Search for the cell housing the specified text and yield its [x, y] center coordinate. 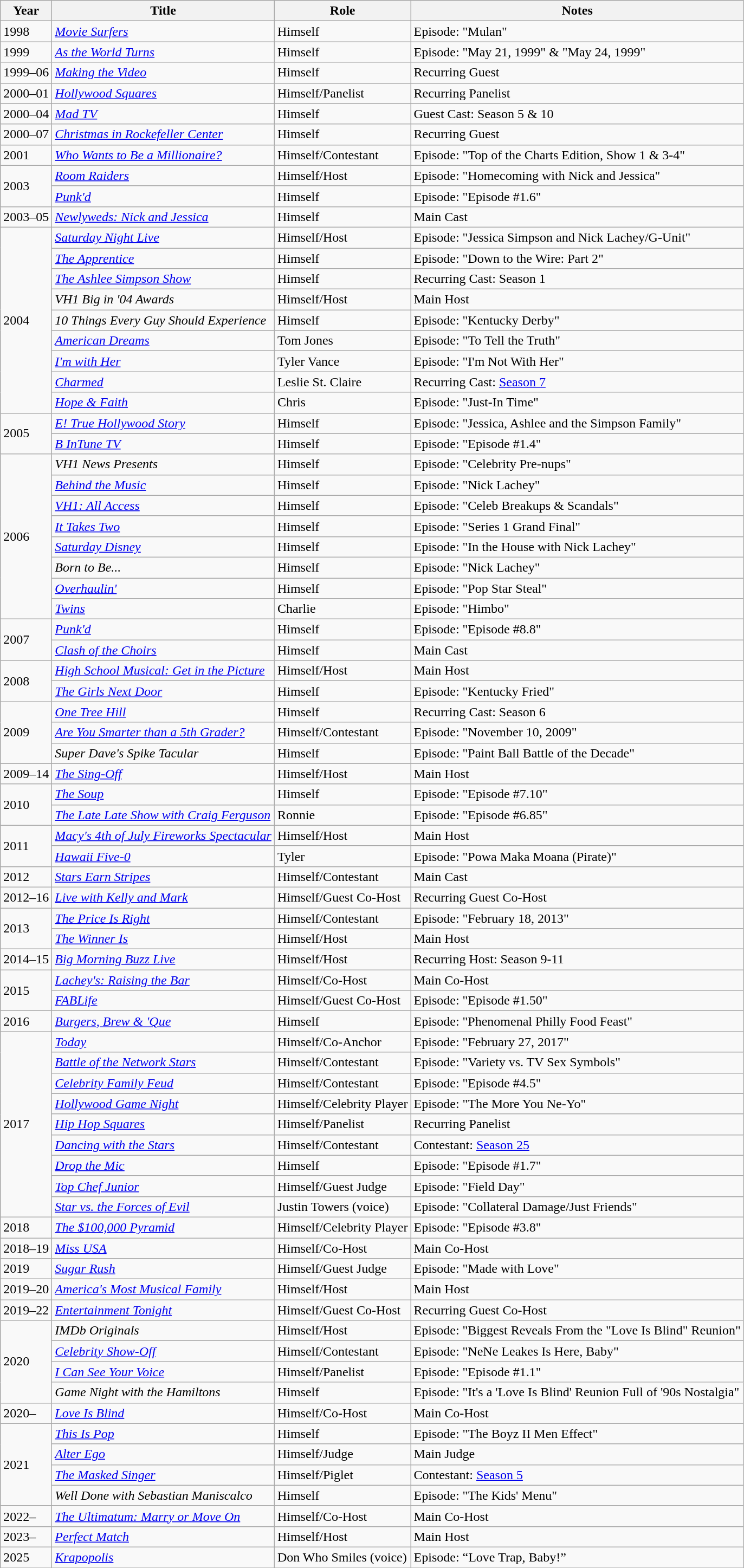
Twins [164, 609]
2010 [26, 805]
Episode: "The Boyz II Men Effect" [577, 1434]
Saturday Night Live [164, 237]
2012–16 [26, 897]
2019 [26, 1269]
Episode: "February 18, 2013" [577, 918]
The Ultimatum: Marry or Move On [164, 1516]
Tom Jones [342, 341]
2015 [26, 990]
Himself/Judge [342, 1454]
Episode: "Mulan" [577, 31]
Room Raiders [164, 176]
B InTune TV [164, 444]
2019–22 [26, 1310]
Episode: "Collateral Damage/Just Friends" [577, 1207]
Are You Smarter than a 5th Grader? [164, 733]
Episode: "Biggest Reveals From the "Love Is Blind" Reunion" [577, 1331]
Episode: "Episode #1.6" [577, 196]
Super Dave's Spike Tacular [164, 753]
Behind the Music [164, 485]
2023– [26, 1537]
Episode: "Jessica Simpson and Nick Lachey/G-Unit" [577, 237]
Who Wants to Be a Millionaire? [164, 155]
Episode: "Celeb Breakups & Scandals" [577, 506]
Episode: "Episode #1.1" [577, 1372]
IMDb Originals [164, 1331]
Episode: “Love Trap, Baby!” [577, 1557]
Episode: "Paint Ball Battle of the Decade" [577, 753]
The Masked Singer [164, 1475]
Hollywood Squares [164, 93]
2003 [26, 186]
Episode: "To Tell the Truth" [577, 341]
Miss USA [164, 1248]
Episode: "Pop Star Steal" [577, 588]
2016 [26, 1021]
Charmed [164, 382]
2018–19 [26, 1248]
Episode: "Series 1 Grand Final" [577, 526]
Hollywood Game Night [164, 1104]
One Tree Hill [164, 712]
I Can See Your Voice [164, 1372]
Dancing with the Stars [164, 1145]
Christmas in Rockefeller Center [164, 134]
Born to Be... [164, 567]
Hip Hop Squares [164, 1124]
VH1 News Presents [164, 464]
Celebrity Show-Off [164, 1351]
Notes [577, 11]
2009–14 [26, 774]
Episode: "Celebrity Pre-nups" [577, 464]
Top Chef Junior [164, 1186]
2007 [26, 640]
1998 [26, 31]
Making the Video [164, 73]
The Late Late Show with Craig Ferguson [164, 815]
Episode: "Episode #1.50" [577, 1001]
Don Who Smiles (voice) [342, 1557]
2008 [26, 681]
Episode: "Episode #7.10" [577, 794]
Episode: "Just-In Time" [577, 403]
Recurring Host: Season 9-11 [577, 960]
Contestant: Season 5 [577, 1475]
1999 [26, 52]
Hope & Faith [164, 403]
Episode: "Variety vs. TV Sex Symbols" [577, 1062]
Saturday Disney [164, 547]
The Apprentice [164, 258]
Title [164, 11]
High School Musical: Get in the Picture [164, 671]
Lachey's: Raising the Bar [164, 980]
Episode: "Episode #1.4" [577, 444]
Role [342, 11]
2022– [26, 1516]
Episode: "NeNe Leakes Is Here, Baby" [577, 1351]
2018 [26, 1227]
2020– [26, 1413]
Episode: "February 27, 2017" [577, 1042]
Star vs. the Forces of Evil [164, 1207]
2000–01 [26, 93]
2012 [26, 877]
Charlie [342, 609]
Newlyweds: Nick and Jessica [164, 217]
2013 [26, 929]
Episode: "I'm Not With Her" [577, 361]
Ronnie [342, 815]
Himself/Co-Anchor [342, 1042]
2020 [26, 1362]
1999–06 [26, 73]
Recurring Cast: Season 6 [577, 712]
Episode: "The Kids' Menu" [577, 1495]
Himself/Piglet [342, 1475]
Clash of the Choirs [164, 650]
The Ashlee Simpson Show [164, 279]
2014–15 [26, 960]
Tyler Vance [342, 361]
Mad TV [164, 114]
Contestant: Season 25 [577, 1145]
Episode: "Jessica, Ashlee and the Simpson Family" [577, 423]
Krapopolis [164, 1557]
2021 [26, 1465]
Episode: "Episode #8.8" [577, 630]
Episode: "Made with Love" [577, 1269]
Alter Ego [164, 1454]
Today [164, 1042]
Love Is Blind [164, 1413]
Episode: "It's a 'Love Is Blind' Reunion Full of '90s Nostalgia" [577, 1392]
Episode: "November 10, 2009" [577, 733]
Episode: "In the House with Nick Lachey" [577, 547]
The Soup [164, 794]
Sugar Rush [164, 1269]
Burgers, Brew & 'Que [164, 1021]
Episode: "Kentucky Fried" [577, 691]
Chris [342, 403]
Stars Earn Stripes [164, 877]
Episode: "Phenomenal Philly Food Feast" [577, 1021]
Recurring Cast: Season 7 [577, 382]
2003–05 [26, 217]
2006 [26, 536]
Tyler [342, 856]
Macy's 4th of July Fireworks Spectacular [164, 835]
Overhaulin' [164, 588]
Episode: "Homecoming with Nick and Jessica" [577, 176]
Episode: "Top of the Charts Edition, Show 1 & 3-4" [577, 155]
Episode: "Episode #3.8" [577, 1227]
2019–20 [26, 1290]
Recurring Cast: Season 1 [577, 279]
Well Done with Sebastian Maniscalco [164, 1495]
As the World Turns [164, 52]
2017 [26, 1125]
E! True Hollywood Story [164, 423]
Entertainment Tonight [164, 1310]
2001 [26, 155]
It Takes Two [164, 526]
Year [26, 11]
2005 [26, 433]
America's Most Musical Family [164, 1290]
The Girls Next Door [164, 691]
Episode: "Kentucky Derby" [577, 320]
Hawaii Five-0 [164, 856]
Episode: "Episode #1.7" [577, 1165]
Justin Towers (voice) [342, 1207]
Battle of the Network Stars [164, 1062]
Leslie St. Claire [342, 382]
2000–04 [26, 114]
The Sing-Off [164, 774]
Episode: "Himbo" [577, 609]
Perfect Match [164, 1537]
Episode: "Powa Maka Moana (Pirate)" [577, 856]
This Is Pop [164, 1434]
American Dreams [164, 341]
The Price Is Right [164, 918]
I'm with Her [164, 361]
Guest Cast: Season 5 & 10 [577, 114]
2011 [26, 846]
Drop the Mic [164, 1165]
Live with Kelly and Mark [164, 897]
The Winner Is [164, 939]
Episode: "Field Day" [577, 1186]
Main Judge [577, 1454]
Episode: "The More You Ne-Yo" [577, 1104]
Episode: "Down to the Wire: Part 2" [577, 258]
Episode: "May 21, 1999" & "May 24, 1999" [577, 52]
2000–07 [26, 134]
2009 [26, 733]
2025 [26, 1557]
The $100,000 Pyramid [164, 1227]
2004 [26, 320]
FABLife [164, 1001]
Episode: "Episode #6.85" [577, 815]
Game Night with the Hamiltons [164, 1392]
Episode: "Episode #4.5" [577, 1083]
Big Morning Buzz Live [164, 960]
Celebrity Family Feud [164, 1083]
Movie Surfers [164, 31]
VH1: All Access [164, 506]
10 Things Every Guy Should Experience [164, 320]
VH1 Big in '04 Awards [164, 300]
